Return (x, y) of the center of cell containing provided text 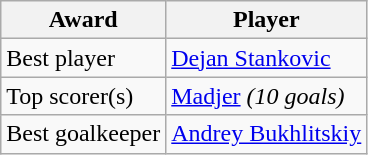
Best goalkeeper (84, 134)
Andrey Bukhlitskiy (266, 134)
Award (84, 20)
Player (266, 20)
Dejan Stankovic (266, 58)
Madjer (10 goals) (266, 96)
Top scorer(s) (84, 96)
Best player (84, 58)
